Return the [X, Y] coordinate for the center point of the cell that contains the specified text.  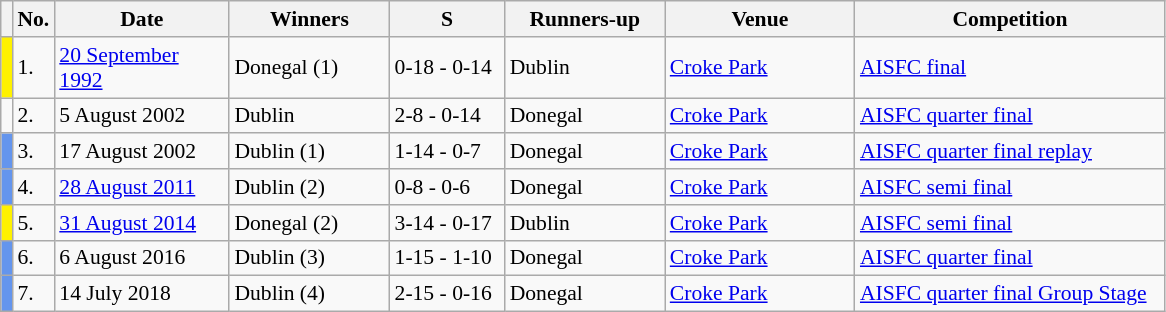
7. [33, 294]
1. [33, 68]
2-15 - 0-16 [448, 294]
No. [33, 19]
6. [33, 258]
0-18 - 0-14 [448, 68]
2-8 - 0-14 [448, 116]
AISFC quarter final Group Stage [1010, 294]
Dublin (2) [309, 187]
S [448, 19]
AISFC final [1010, 68]
AISFC quarter final replay [1010, 152]
1-14 - 0-7 [448, 152]
Winners [309, 19]
Dublin (3) [309, 258]
31 August 2014 [142, 223]
0-8 - 0-6 [448, 187]
Dublin (4) [309, 294]
5 August 2002 [142, 116]
28 August 2011 [142, 187]
6 August 2016 [142, 258]
Dublin (1) [309, 152]
Venue [760, 19]
14 July 2018 [142, 294]
Date [142, 19]
2. [33, 116]
17 August 2002 [142, 152]
3. [33, 152]
3-14 - 0-17 [448, 223]
Competition [1010, 19]
Donegal (1) [309, 68]
Donegal (2) [309, 223]
5. [33, 223]
Runners-up [585, 19]
20 September 1992 [142, 68]
1-15 - 1-10 [448, 258]
4. [33, 187]
